Find where the given text appears and provide that cell's center as (x, y) coordinate. 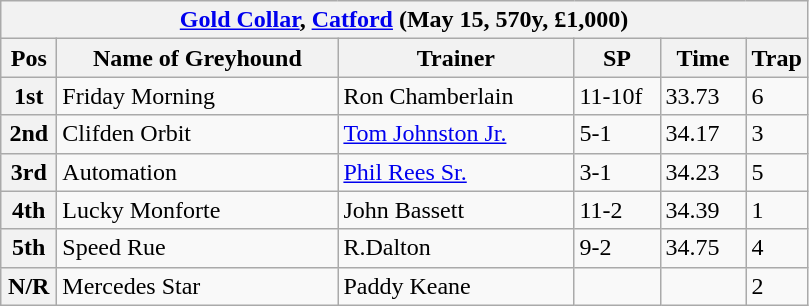
Lucky Monforte (198, 210)
34.23 (703, 172)
Pos (29, 58)
2nd (29, 134)
11-10f (617, 96)
5-1 (617, 134)
Mercedes Star (198, 286)
Phil Rees Sr. (456, 172)
1 (776, 210)
34.75 (703, 248)
Name of Greyhound (198, 58)
6 (776, 96)
N/R (29, 286)
3-1 (617, 172)
Clifden Orbit (198, 134)
4th (29, 210)
33.73 (703, 96)
5 (776, 172)
11-2 (617, 210)
9-2 (617, 248)
34.17 (703, 134)
3 (776, 134)
3rd (29, 172)
Friday Morning (198, 96)
Automation (198, 172)
Trap (776, 58)
SP (617, 58)
1st (29, 96)
R.Dalton (456, 248)
Trainer (456, 58)
John Bassett (456, 210)
Ron Chamberlain (456, 96)
Gold Collar, Catford (May 15, 570y, £1,000) (404, 20)
Tom Johnston Jr. (456, 134)
5th (29, 248)
Paddy Keane (456, 286)
2 (776, 286)
34.39 (703, 210)
4 (776, 248)
Time (703, 58)
Speed Rue (198, 248)
